Capture the cell that displays the provided text and extract its [x, y] central coordinate. 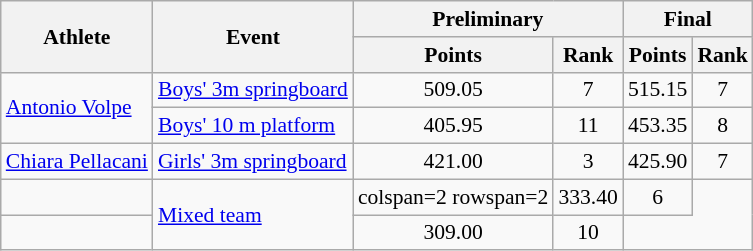
453.35 [658, 126]
Event [253, 36]
309.00 [454, 233]
509.05 [454, 90]
Girls' 3m springboard [253, 162]
515.15 [658, 90]
6 [658, 197]
333.40 [588, 197]
3 [588, 162]
425.90 [658, 162]
Antonio Volpe [77, 108]
Chiara Pellacani [77, 162]
colspan=2 rowspan=2 [454, 197]
405.95 [454, 126]
Athlete [77, 36]
10 [588, 233]
Preliminary [488, 19]
Mixed team [253, 214]
8 [722, 126]
Boys' 3m springboard [253, 90]
11 [588, 126]
Boys' 10 m platform [253, 126]
421.00 [454, 162]
Final [688, 19]
